Return (x, y) of the center of cell containing provided text 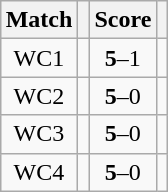
Match (39, 20)
Score (123, 20)
WC1 (39, 58)
WC2 (39, 96)
WC3 (39, 134)
WC4 (39, 172)
5–1 (123, 58)
